Find where the given text appears and provide that cell's center as [X, Y] coordinate. 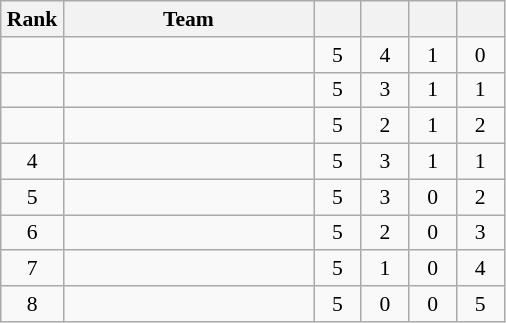
7 [32, 269]
Rank [32, 19]
Team [188, 19]
6 [32, 233]
8 [32, 304]
